Find where the given text appears and provide that cell's center as (x, y) coordinate. 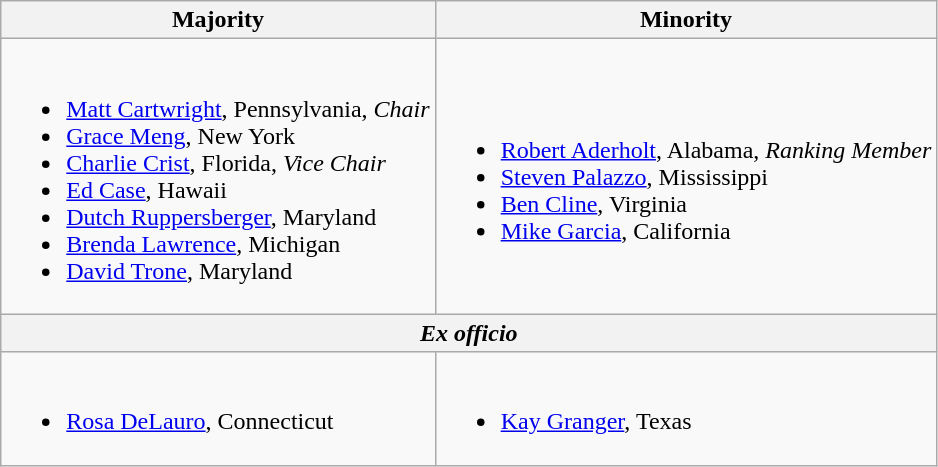
Ex officio (469, 333)
Minority (686, 20)
Kay Granger, Texas (686, 408)
Rosa DeLauro, Connecticut (218, 408)
Robert Aderholt, Alabama, Ranking MemberSteven Palazzo, MississippiBen Cline, VirginiaMike Garcia, California (686, 176)
Majority (218, 20)
